Determine the [x, y] coordinate at the center of the cell enclosing the given text.  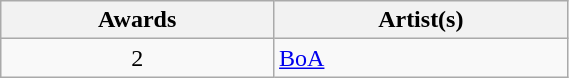
2 [138, 58]
Artist(s) [421, 20]
Awards [138, 20]
BoA [421, 58]
